Identify which cell holds the provided text, then report its (X, Y) central coordinate. 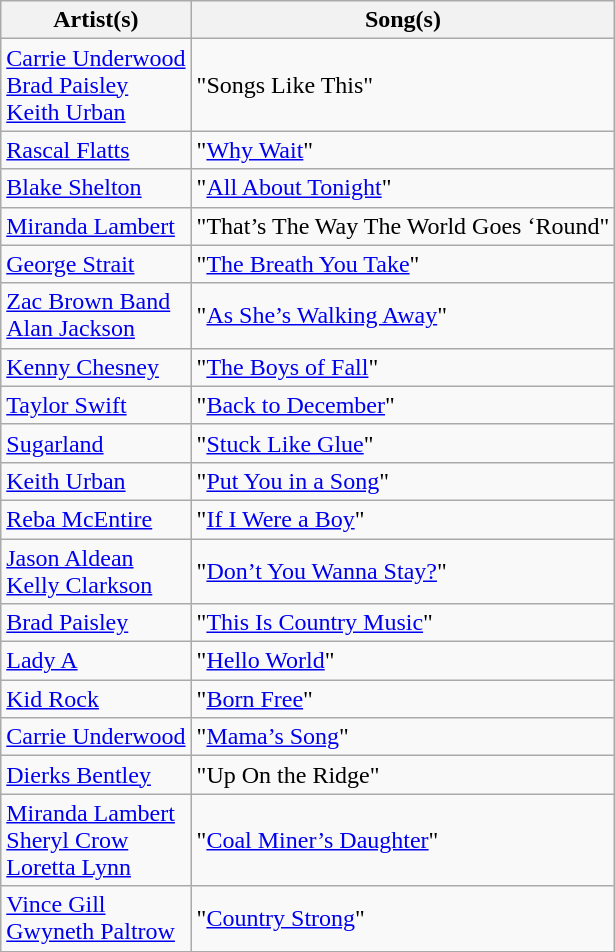
Brad Paisley (96, 623)
"Mama’s Song" (403, 737)
Carrie Underwood (96, 737)
"Country Strong" (403, 918)
Artist(s) (96, 20)
"That’s The Way The World Goes ‘Round" (403, 226)
"Coal Miner’s Daughter" (403, 840)
Jason AldeanKelly Clarkson (96, 570)
"Hello World" (403, 661)
"Don’t You Wanna Stay?" (403, 570)
"Songs Like This" (403, 85)
Kid Rock (96, 699)
Vince GillGwyneth Paltrow (96, 918)
Rascal Flatts (96, 150)
Taylor Swift (96, 405)
Blake Shelton (96, 188)
"All About Tonight" (403, 188)
"Back to December" (403, 405)
"Put You in a Song" (403, 481)
"Up On the Ridge" (403, 775)
Dierks Bentley (96, 775)
Lady A (96, 661)
Reba McEntire (96, 519)
Zac Brown BandAlan Jackson (96, 316)
Kenny Chesney (96, 367)
Miranda Lambert (96, 226)
"The Boys of Fall" (403, 367)
"The Breath You Take" (403, 264)
Carrie UnderwoodBrad PaisleyKeith Urban (96, 85)
Keith Urban (96, 481)
Song(s) (403, 20)
"Why Wait" (403, 150)
"As She’s Walking Away" (403, 316)
"This Is Country Music" (403, 623)
George Strait (96, 264)
"Stuck Like Glue" (403, 443)
Sugarland (96, 443)
"Born Free" (403, 699)
Miranda LambertSheryl CrowLoretta Lynn (96, 840)
"If I Were a Boy" (403, 519)
